Output the [x, y] coordinate of the center of the cell containing the given text.  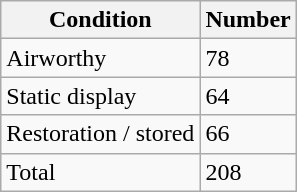
Condition [100, 20]
Total [100, 172]
78 [248, 58]
Number [248, 20]
64 [248, 96]
66 [248, 134]
Static display [100, 96]
Airworthy [100, 58]
208 [248, 172]
Restoration / stored [100, 134]
